Return (x, y) of the center of cell containing provided text 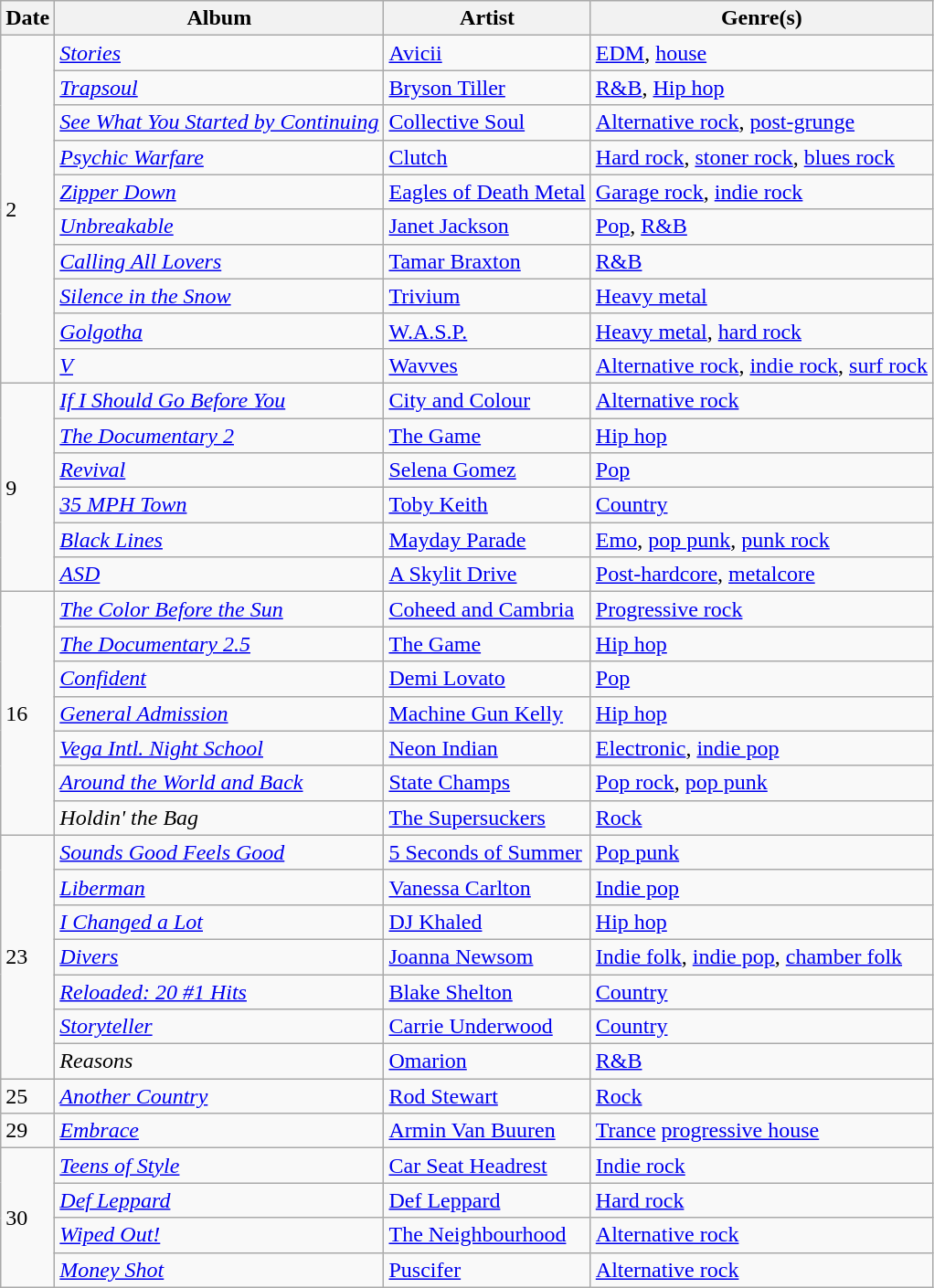
Carrie Underwood (487, 1027)
V (219, 365)
Omarion (487, 1061)
Collective Soul (487, 122)
Divers (219, 956)
Toby Keith (487, 505)
Reasons (219, 1061)
DJ Khaled (487, 922)
Puscifer (487, 1270)
The Neighbourhood (487, 1235)
Calling All Lovers (219, 261)
25 (27, 1096)
Neon Indian (487, 748)
The Color Before the Sun (219, 609)
Eagles of Death Metal (487, 192)
Indie rock (761, 1166)
Pop punk (761, 852)
23 (27, 956)
Stories (219, 53)
Reloaded: 20 #1 Hits (219, 991)
Car Seat Headrest (487, 1166)
Silence in the Snow (219, 296)
Revival (219, 470)
Unbreakable (219, 227)
General Admission (219, 713)
Money Shot (219, 1270)
Another Country (219, 1096)
35 MPH Town (219, 505)
Blake Shelton (487, 991)
Album (219, 18)
Wavves (487, 365)
Pop, R&B (761, 227)
See What You Started by Continuing (219, 122)
Zipper Down (219, 192)
Sounds Good Feels Good (219, 852)
Alternative rock, post-grunge (761, 122)
Around the World and Back (219, 783)
16 (27, 713)
Trance progressive house (761, 1131)
Heavy metal (761, 296)
Vega Intl. Night School (219, 748)
Hard rock, stoner rock, blues rock (761, 157)
Embrace (219, 1131)
9 (27, 487)
Demi Lovato (487, 679)
Pop rock, pop punk (761, 783)
EDM, house (761, 53)
Indie pop (761, 887)
Mayday Parade (487, 540)
ASD (219, 575)
Artist (487, 18)
Avicii (487, 53)
Wiped Out! (219, 1235)
I Changed a Lot (219, 922)
R&B, Hip hop (761, 88)
Black Lines (219, 540)
W.A.S.P. (487, 331)
Indie folk, indie pop, chamber folk (761, 956)
Vanessa Carlton (487, 887)
Electronic, indie pop (761, 748)
Golgotha (219, 331)
Coheed and Cambria (487, 609)
Hard rock (761, 1200)
Bryson Tiller (487, 88)
Rod Stewart (487, 1096)
Date (27, 18)
Alternative rock, indie rock, surf rock (761, 365)
City and Colour (487, 400)
State Champs (487, 783)
A Skylit Drive (487, 575)
30 (27, 1218)
Tamar Braxton (487, 261)
Teens of Style (219, 1166)
Armin Van Buuren (487, 1131)
Trapsoul (219, 88)
29 (27, 1131)
Confident (219, 679)
Machine Gun Kelly (487, 713)
2 (27, 210)
If I Should Go Before You (219, 400)
Emo, pop punk, punk rock (761, 540)
Storyteller (219, 1027)
Post-hardcore, metalcore (761, 575)
Psychic Warfare (219, 157)
Joanna Newsom (487, 956)
Genre(s) (761, 18)
Liberman (219, 887)
Selena Gomez (487, 470)
Progressive rock (761, 609)
The Documentary 2.5 (219, 644)
Trivium (487, 296)
Clutch (487, 157)
The Documentary 2 (219, 436)
Holdin' the Bag (219, 818)
Heavy metal, hard rock (761, 331)
Garage rock, indie rock (761, 192)
The Supersuckers (487, 818)
5 Seconds of Summer (487, 852)
Janet Jackson (487, 227)
